Pinpoint the cell where the given text exists, returning its (X, Y) midpoint coordinate. 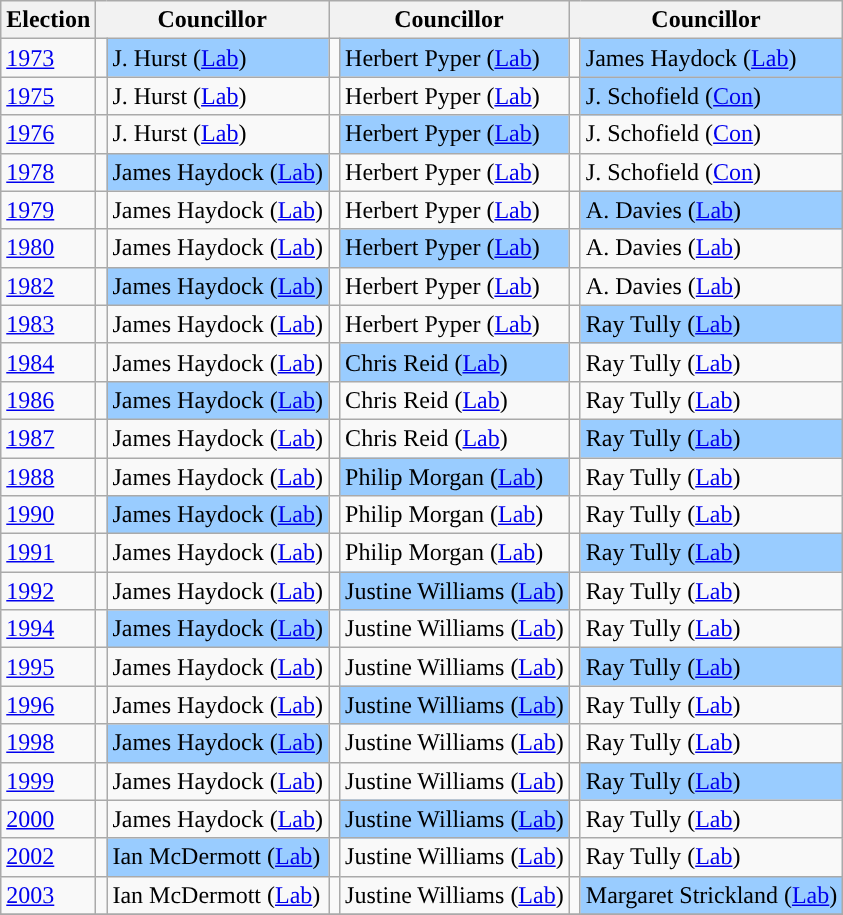
2002 (48, 857)
1982 (48, 286)
1979 (48, 210)
1980 (48, 248)
Election (48, 20)
1984 (48, 362)
2000 (48, 819)
Margaret Strickland (Lab) (712, 895)
1990 (48, 515)
1975 (48, 96)
1995 (48, 667)
1973 (48, 58)
1991 (48, 553)
1992 (48, 591)
1998 (48, 743)
1983 (48, 324)
2003 (48, 895)
1994 (48, 629)
1987 (48, 438)
1999 (48, 781)
1976 (48, 134)
1978 (48, 172)
1988 (48, 477)
1996 (48, 705)
1986 (48, 400)
